Determine the (X, Y) coordinate at the center of the cell enclosing the given text.  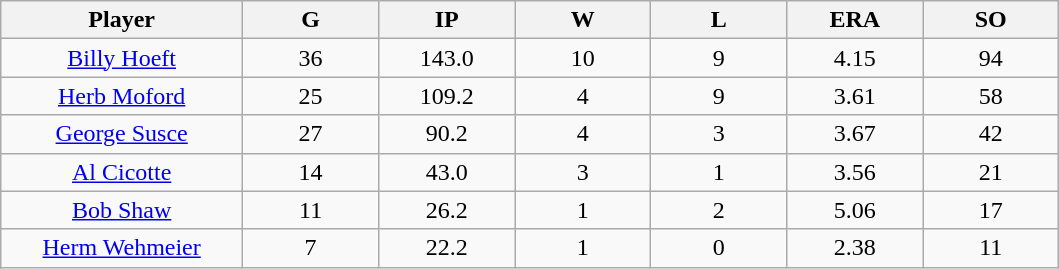
90.2 (447, 134)
Al Cicotte (122, 172)
3.67 (855, 134)
W (583, 20)
43.0 (447, 172)
21 (991, 172)
Billy Hoeft (122, 58)
2 (719, 210)
SO (991, 20)
14 (311, 172)
22.2 (447, 248)
5.06 (855, 210)
4.15 (855, 58)
27 (311, 134)
109.2 (447, 96)
143.0 (447, 58)
58 (991, 96)
94 (991, 58)
Bob Shaw (122, 210)
Herm Wehmeier (122, 248)
0 (719, 248)
42 (991, 134)
Player (122, 20)
2.38 (855, 248)
7 (311, 248)
Herb Moford (122, 96)
G (311, 20)
George Susce (122, 134)
3.61 (855, 96)
25 (311, 96)
IP (447, 20)
26.2 (447, 210)
17 (991, 210)
3.56 (855, 172)
10 (583, 58)
36 (311, 58)
ERA (855, 20)
L (719, 20)
